Detect which cell encompasses the target text, then output its (x, y) center coordinate. 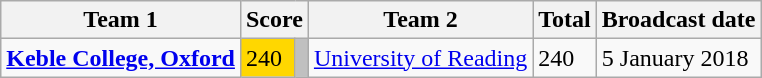
Total (565, 20)
Team 2 (420, 20)
Score (274, 20)
Keble College, Oxford (121, 58)
Broadcast date (678, 20)
University of Reading (420, 58)
Team 1 (121, 20)
5 January 2018 (678, 58)
